Output the (X, Y) coordinate of the center of the cell containing the given text.  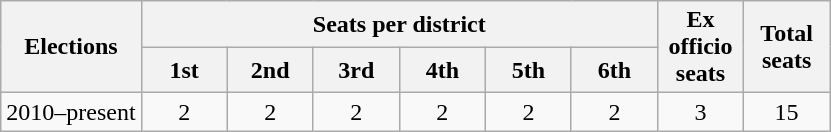
15 (787, 112)
Elections (71, 47)
6th (614, 70)
3rd (356, 70)
1st (184, 70)
Ex officio seats (700, 47)
4th (442, 70)
2010–present (71, 112)
Total seats (787, 47)
5th (528, 70)
3 (700, 112)
Seats per district (399, 24)
2nd (270, 70)
